From the cell containing the given text, extract its center point as [X, Y] coordinate. 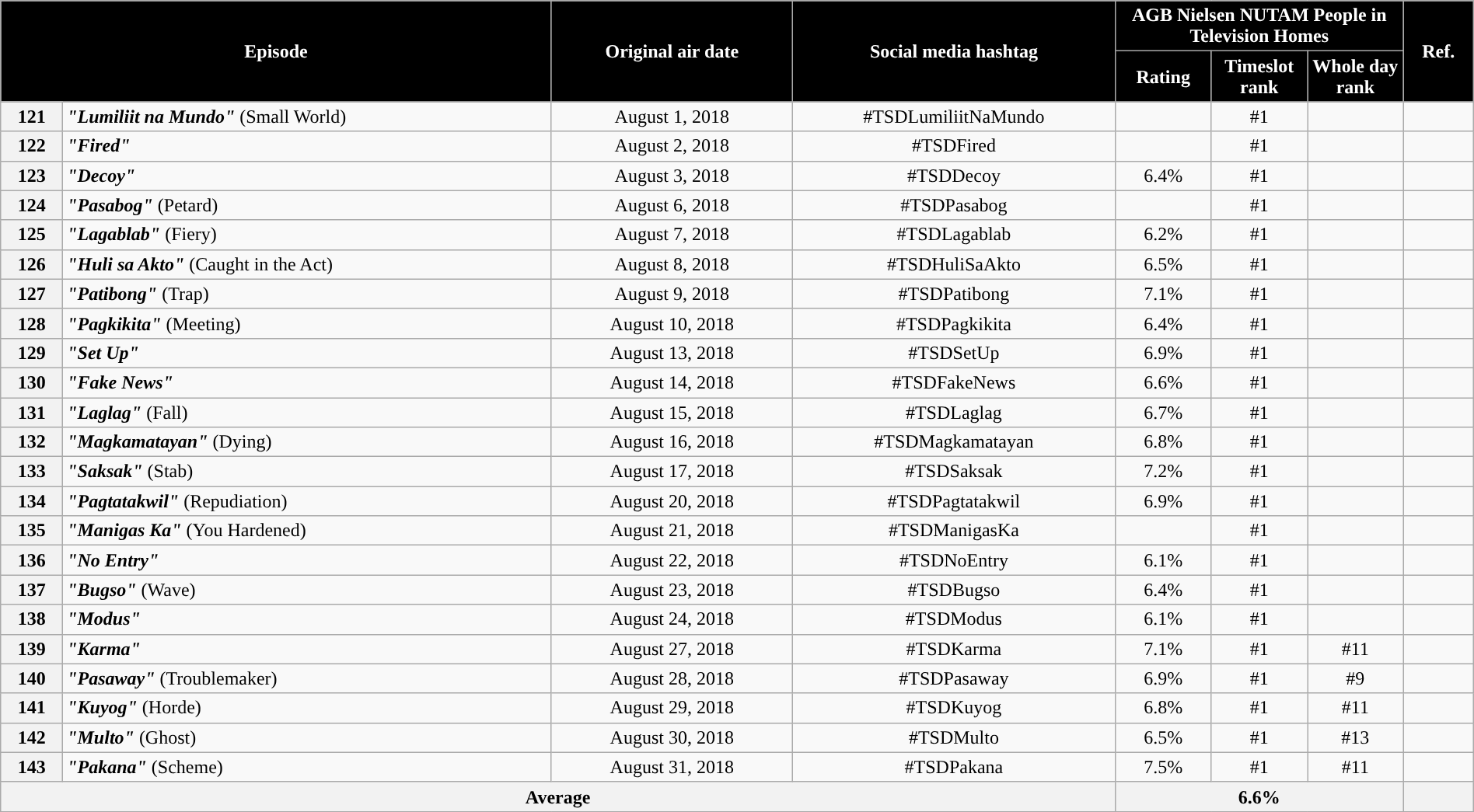
142 [32, 737]
August 10, 2018 [672, 323]
August 8, 2018 [672, 264]
7.5% [1163, 767]
August 2, 2018 [672, 146]
August 6, 2018 [672, 205]
131 [32, 413]
143 [32, 767]
"Laglag" (Fall) [307, 413]
Ref. [1438, 51]
#TSDPagkikita [953, 323]
#TSDSetUp [953, 353]
129 [32, 353]
"Kuyog" (Horde) [307, 708]
"Pakana" (Scheme) [307, 767]
#TSDHuliSaAkto [953, 264]
August 29, 2018 [672, 708]
August 27, 2018 [672, 649]
August 9, 2018 [672, 294]
#9 [1356, 678]
"Decoy" [307, 176]
"Multo" (Ghost) [307, 737]
121 [32, 117]
132 [32, 442]
August 20, 2018 [672, 501]
August 17, 2018 [672, 472]
124 [32, 205]
125 [32, 235]
August 21, 2018 [672, 531]
August 1, 2018 [672, 117]
140 [32, 678]
134 [32, 501]
"Lumiliit na Mundo" (Small World) [307, 117]
"Set Up" [307, 353]
#TSDKarma [953, 649]
Original air date [672, 51]
"No Entry" [307, 560]
#13 [1356, 737]
#TSDKuyog [953, 708]
August 22, 2018 [672, 560]
August 28, 2018 [672, 678]
August 7, 2018 [672, 235]
"Magkamatayan" (Dying) [307, 442]
136 [32, 560]
August 14, 2018 [672, 382]
#TSDSaksak [953, 472]
#TSDFakeNews [953, 382]
137 [32, 590]
Average [558, 796]
August 23, 2018 [672, 590]
August 16, 2018 [672, 442]
7.2% [1163, 472]
#TSDMulto [953, 737]
122 [32, 146]
#TSDPakana [953, 767]
"Pasaway" (Troublemaker) [307, 678]
#TSDMagkamatayan [953, 442]
135 [32, 531]
"Huli sa Akto" (Caught in the Act) [307, 264]
138 [32, 619]
126 [32, 264]
#TSDPagtatakwil [953, 501]
"Fake News" [307, 382]
"Fired" [307, 146]
#TSDManigasKa [953, 531]
#TSDNoEntry [953, 560]
"Patibong" (Trap) [307, 294]
141 [32, 708]
"Saksak" (Stab) [307, 472]
"Karma" [307, 649]
#TSDLaglag [953, 413]
"Modus" [307, 619]
August 3, 2018 [672, 176]
#TSDModus [953, 619]
Timeslotrank [1259, 76]
#TSDLagablab [953, 235]
#TSDFired [953, 146]
#TSDPasaway [953, 678]
"Lagablab" (Fiery) [307, 235]
"Manigas Ka" (You Hardened) [307, 531]
August 24, 2018 [672, 619]
128 [32, 323]
August 13, 2018 [672, 353]
#TSDLumiliitNaMundo [953, 117]
127 [32, 294]
133 [32, 472]
AGB Nielsen NUTAM People in Television Homes [1259, 26]
Whole dayrank [1356, 76]
139 [32, 649]
Rating [1163, 76]
"Pagtatakwil" (Repudiation) [307, 501]
Social media hashtag [953, 51]
"Pagkikita" (Meeting) [307, 323]
6.7% [1163, 413]
August 30, 2018 [672, 737]
#TSDPatibong [953, 294]
August 31, 2018 [672, 767]
130 [32, 382]
August 15, 2018 [672, 413]
Episode [276, 51]
#TSDPasabog [953, 205]
6.2% [1163, 235]
"Pasabog" (Petard) [307, 205]
#TSDBugso [953, 590]
#TSDDecoy [953, 176]
"Bugso" (Wave) [307, 590]
123 [32, 176]
